Output the (x, y) coordinate of the center of the cell containing the given text.  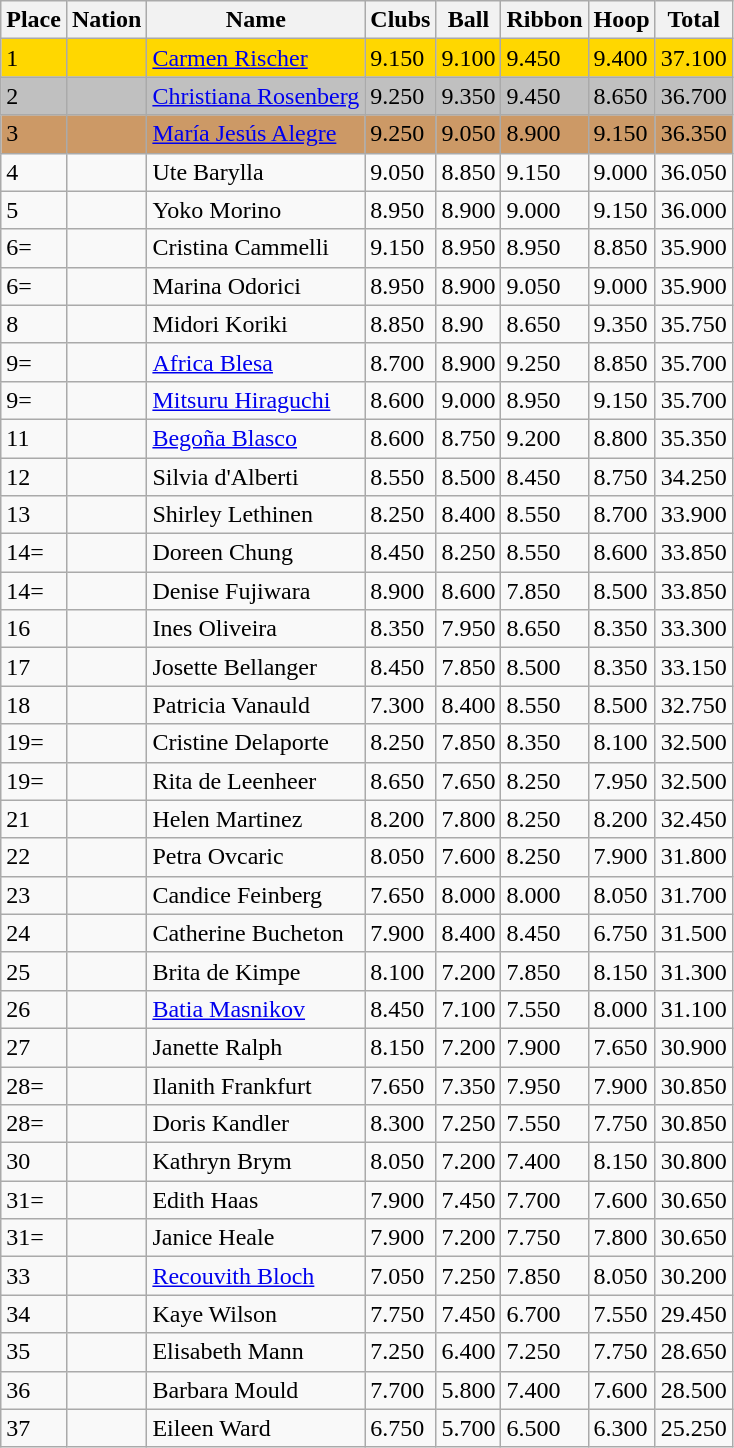
Janice Heale (256, 1238)
Ute Barylla (256, 172)
31.700 (694, 895)
8.300 (400, 1124)
13 (34, 515)
Denise Fujiwara (256, 591)
37 (34, 1428)
Eileen Ward (256, 1428)
Africa Blesa (256, 362)
Helen Martinez (256, 819)
8.800 (622, 438)
30.200 (694, 1276)
Barbara Mould (256, 1390)
5 (34, 210)
32.750 (694, 705)
11 (34, 438)
8 (34, 324)
21 (34, 819)
2 (34, 96)
24 (34, 933)
7.300 (400, 705)
27 (34, 1047)
Ribbon (544, 20)
17 (34, 667)
3 (34, 134)
28.500 (694, 1390)
Catherine Bucheton (256, 933)
Marina Odorici (256, 286)
Doreen Chung (256, 553)
Shirley Lethinen (256, 515)
35.750 (694, 324)
Brita de Kimpe (256, 971)
Total (694, 20)
36.050 (694, 172)
37.100 (694, 58)
35 (34, 1352)
30.900 (694, 1047)
6.400 (468, 1352)
Christiana Rosenberg (256, 96)
33.900 (694, 515)
16 (34, 629)
Janette Ralph (256, 1047)
Batia Masnikov (256, 1009)
1 (34, 58)
Ilanith Frankfurt (256, 1085)
30.800 (694, 1162)
Silvia d'Alberti (256, 477)
34.250 (694, 477)
36.700 (694, 96)
33 (34, 1276)
9.400 (622, 58)
33.150 (694, 667)
31.800 (694, 857)
31.500 (694, 933)
31.100 (694, 1009)
6.500 (544, 1428)
Cristine Delaporte (256, 743)
9.200 (544, 438)
7.100 (468, 1009)
Yoko Morino (256, 210)
35.350 (694, 438)
Midori Koriki (256, 324)
Name (256, 20)
23 (34, 895)
33.300 (694, 629)
28.650 (694, 1352)
7.050 (400, 1276)
Mitsuru Hiraguchi (256, 400)
36 (34, 1390)
Ball (468, 20)
Petra Ovcaric (256, 857)
26 (34, 1009)
Clubs (400, 20)
9.100 (468, 58)
Kaye Wilson (256, 1314)
22 (34, 857)
36.350 (694, 134)
María Jesús Alegre (256, 134)
Recouvith Bloch (256, 1276)
Edith Haas (256, 1200)
18 (34, 705)
Elisabeth Mann (256, 1352)
25 (34, 971)
34 (34, 1314)
5.700 (468, 1428)
Hoop (622, 20)
Cristina Cammelli (256, 248)
32.450 (694, 819)
5.800 (468, 1390)
Nation (106, 20)
12 (34, 477)
Ines Oliveira (256, 629)
Doris Kandler (256, 1124)
4 (34, 172)
Kathryn Brym (256, 1162)
Begoña Blasco (256, 438)
Carmen Rischer (256, 58)
6.700 (544, 1314)
Place (34, 20)
6.300 (622, 1428)
Josette Bellanger (256, 667)
30 (34, 1162)
31.300 (694, 971)
7.350 (468, 1085)
29.450 (694, 1314)
Rita de Leenheer (256, 781)
Candice Feinberg (256, 895)
25.250 (694, 1428)
Patricia Vanauld (256, 705)
8.90 (468, 324)
36.000 (694, 210)
